Capture the cell that displays the provided text and extract its [X, Y] central coordinate. 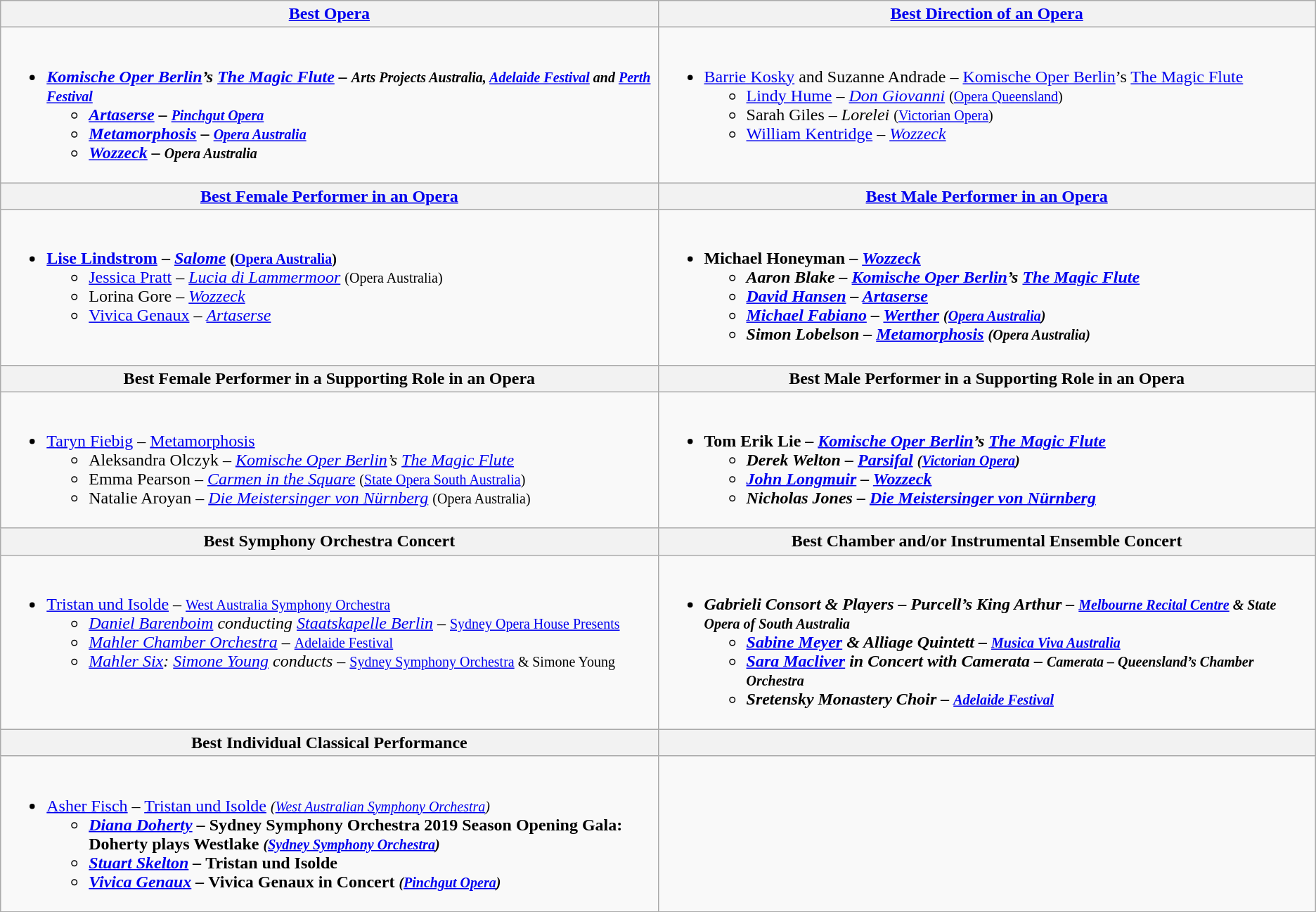
Best Opera [329, 14]
Best Female Performer in an Opera [329, 196]
Best Female Performer in a Supporting Role in an Opera [329, 378]
Best Chamber and/or Instrumental Ensemble Concert [987, 541]
Best Symphony Orchestra Concert [329, 541]
Best Direction of an Opera [987, 14]
Best Individual Classical Performance [329, 743]
Best Male Performer in an Opera [987, 196]
Best Male Performer in a Supporting Role in an Opera [987, 378]
Lise Lindstrom – Salome (Opera Australia)Jessica Pratt – Lucia di Lammermoor (Opera Australia)Lorina Gore – WozzeckVivica Genaux – Artaserse [329, 287]
